Search for the cell housing the specified text and yield its (x, y) center coordinate. 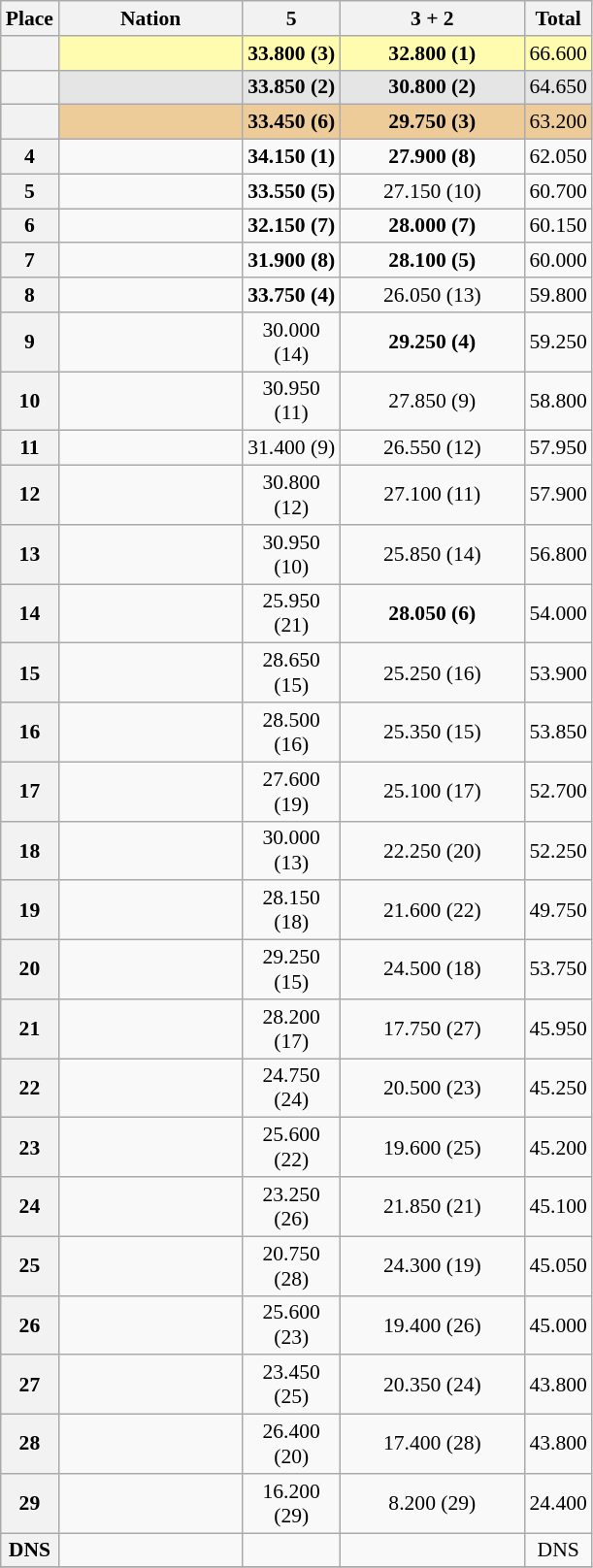
25.100 (17) (432, 792)
22 (29, 1089)
21.850 (21) (432, 1207)
19 (29, 910)
28.050 (6) (432, 613)
28.100 (5) (432, 261)
33.850 (2) (291, 87)
31.400 (9) (291, 448)
49.750 (557, 910)
57.950 (557, 448)
30.950 (11) (291, 402)
24.500 (18) (432, 970)
28 (29, 1444)
62.050 (557, 157)
25.350 (15) (432, 732)
29 (29, 1504)
27.600 (19) (291, 792)
30.950 (10) (291, 555)
30.800 (12) (291, 495)
20.750 (28) (291, 1265)
16 (29, 732)
24 (29, 1207)
24.300 (19) (432, 1265)
12 (29, 495)
27.150 (10) (432, 191)
30.000 (14) (291, 342)
30.800 (2) (432, 87)
6 (29, 226)
23.450 (25) (291, 1386)
53.850 (557, 732)
45.250 (557, 1089)
28.000 (7) (432, 226)
45.050 (557, 1265)
33.550 (5) (291, 191)
20 (29, 970)
15 (29, 673)
11 (29, 448)
60.700 (557, 191)
19.600 (25) (432, 1147)
45.100 (557, 1207)
33.800 (3) (291, 53)
34.150 (1) (291, 157)
9 (29, 342)
27 (29, 1386)
64.650 (557, 87)
22.250 (20) (432, 850)
23.250 (26) (291, 1207)
29.750 (3) (432, 122)
13 (29, 555)
20.350 (24) (432, 1386)
26.400 (20) (291, 1444)
25.850 (14) (432, 555)
8.200 (29) (432, 1504)
19.400 (26) (432, 1325)
66.600 (557, 53)
59.250 (557, 342)
60.000 (557, 261)
3 + 2 (432, 18)
18 (29, 850)
23 (29, 1147)
33.750 (4) (291, 295)
26.050 (13) (432, 295)
21.600 (22) (432, 910)
45.950 (557, 1029)
28.650 (15) (291, 673)
58.800 (557, 402)
25.950 (21) (291, 613)
25.600 (23) (291, 1325)
63.200 (557, 122)
26 (29, 1325)
27.850 (9) (432, 402)
17.750 (27) (432, 1029)
45.200 (557, 1147)
10 (29, 402)
26.550 (12) (432, 448)
17 (29, 792)
24.750 (24) (291, 1089)
59.800 (557, 295)
Total (557, 18)
56.800 (557, 555)
25.250 (16) (432, 673)
54.000 (557, 613)
53.750 (557, 970)
14 (29, 613)
31.900 (8) (291, 261)
53.900 (557, 673)
32.800 (1) (432, 53)
Place (29, 18)
25.600 (22) (291, 1147)
28.150 (18) (291, 910)
45.000 (557, 1325)
8 (29, 295)
7 (29, 261)
52.250 (557, 850)
29.250 (15) (291, 970)
28.500 (16) (291, 732)
30.000 (13) (291, 850)
52.700 (557, 792)
29.250 (4) (432, 342)
24.400 (557, 1504)
25 (29, 1265)
21 (29, 1029)
57.900 (557, 495)
60.150 (557, 226)
32.150 (7) (291, 226)
33.450 (6) (291, 122)
27.900 (8) (432, 157)
27.100 (11) (432, 495)
4 (29, 157)
16.200 (29) (291, 1504)
20.500 (23) (432, 1089)
17.400 (28) (432, 1444)
Nation (150, 18)
28.200 (17) (291, 1029)
